For the text-containing cell, return its midpoint in [X, Y] coordinate format. 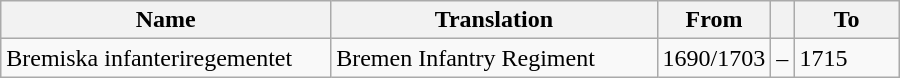
Name [166, 20]
1715 [846, 58]
Bremen Infantry Regiment [494, 58]
From [714, 20]
1690/1703 [714, 58]
– [782, 58]
Bremiska infanteriregementet [166, 58]
Translation [494, 20]
To [846, 20]
